Capture the cell that displays the provided text and extract its [x, y] central coordinate. 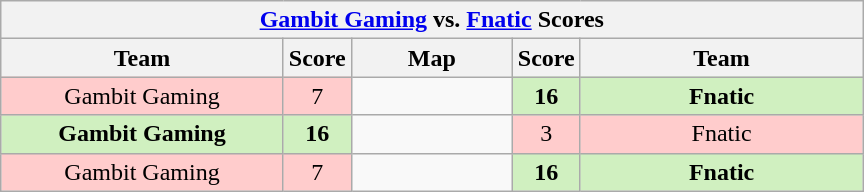
Map [432, 58]
3 [546, 134]
Gambit Gaming vs. Fnatic Scores [432, 20]
